Capture the cell that displays the provided text and extract its [X, Y] central coordinate. 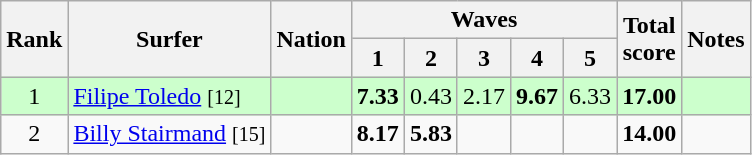
3 [484, 58]
0.43 [430, 96]
8.17 [378, 134]
Notes [716, 39]
17.00 [650, 96]
2.17 [484, 96]
Waves [484, 20]
Filipe Toledo [12] [170, 96]
Totalscore [650, 39]
14.00 [650, 134]
9.67 [538, 96]
Billy Stairmand [15] [170, 134]
5 [590, 58]
Nation [311, 39]
4 [538, 58]
7.33 [378, 96]
Rank [34, 39]
6.33 [590, 96]
5.83 [430, 134]
Surfer [170, 39]
